Locate the cell with the specified text and output its (x, y) center coordinate. 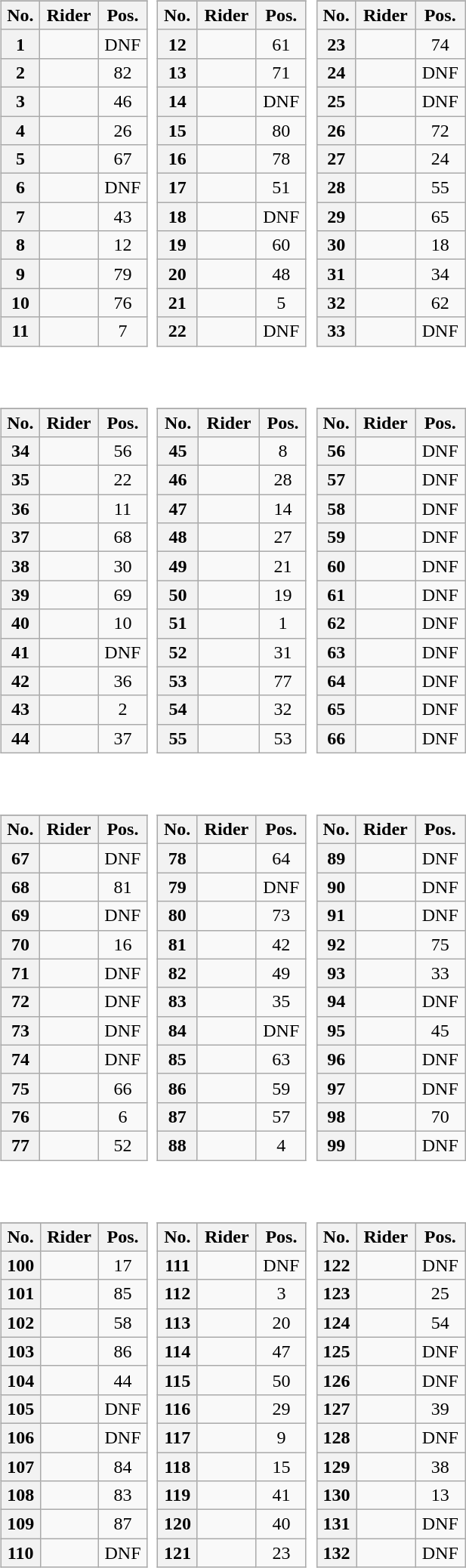
112 (178, 1294)
131 (337, 1524)
124 (337, 1323)
128 (337, 1437)
127 (337, 1409)
126 (337, 1380)
101 (20, 1294)
88 (177, 1145)
95 (336, 1030)
115 (178, 1380)
122 (337, 1265)
132 (337, 1553)
118 (178, 1467)
96 (336, 1059)
97 (336, 1088)
102 (20, 1323)
92 (336, 944)
121 (178, 1553)
129 (337, 1467)
104 (20, 1380)
108 (20, 1496)
117 (178, 1437)
No. Rider Pos. 45 8 46 28 47 14 48 27 49 21 50 19 51 1 52 31 53 77 54 32 55 53 (234, 570)
110 (20, 1553)
123 (337, 1294)
130 (337, 1496)
114 (178, 1351)
105 (20, 1409)
94 (336, 1002)
98 (336, 1117)
93 (336, 973)
106 (20, 1437)
119 (178, 1496)
125 (337, 1351)
109 (20, 1524)
107 (20, 1467)
120 (178, 1524)
113 (178, 1323)
90 (336, 887)
89 (336, 858)
No. Rider Pos. 78 64 79 DNF 80 73 81 42 82 49 83 35 84 DNF 85 63 86 59 87 57 88 4 (234, 977)
116 (178, 1409)
91 (336, 916)
99 (336, 1145)
100 (20, 1265)
103 (20, 1351)
111 (178, 1265)
